Pinpoint the cell where the given text exists, returning its (x, y) midpoint coordinate. 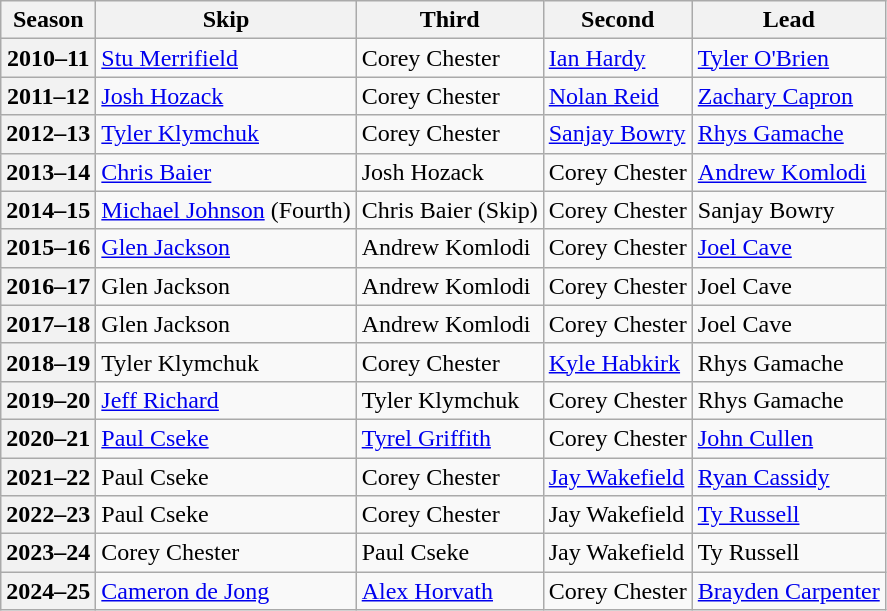
Cameron de Jong (226, 591)
Ryan Cassidy (788, 477)
Skip (226, 20)
2015–16 (48, 248)
Ian Hardy (618, 58)
2022–23 (48, 515)
John Cullen (788, 438)
2024–25 (48, 591)
2018–19 (48, 362)
2016–17 (48, 286)
2013–14 (48, 172)
Chris Baier (226, 172)
Michael Johnson (Fourth) (226, 210)
Brayden Carpenter (788, 591)
2021–22 (48, 477)
Alex Horvath (450, 591)
Nolan Reid (618, 96)
Chris Baier (Skip) (450, 210)
2014–15 (48, 210)
2012–13 (48, 134)
Season (48, 20)
2011–12 (48, 96)
2020–21 (48, 438)
2019–20 (48, 400)
Tyrel Griffith (450, 438)
Tyler O'Brien (788, 58)
Kyle Habkirk (618, 362)
Zachary Capron (788, 96)
Second (618, 20)
2023–24 (48, 553)
Lead (788, 20)
Jeff Richard (226, 400)
2010–11 (48, 58)
Stu Merrifield (226, 58)
Third (450, 20)
2017–18 (48, 324)
